Determine the [X, Y] coordinate at the center of the cell enclosing the given text.  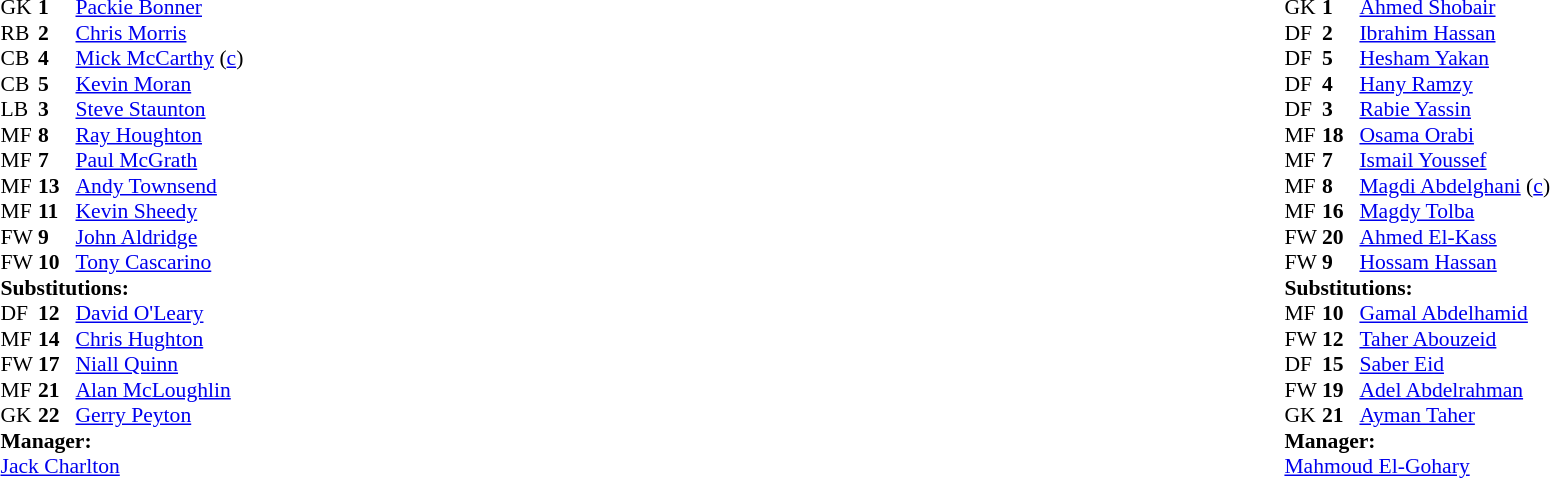
Kevin Moran [160, 84]
Kevin Sheedy [160, 211]
16 [1341, 211]
Paul McGrath [160, 161]
Magdy Tolba [1454, 211]
Alan McLoughlin [160, 390]
Chris Morris [160, 33]
Rabie Yassin [1454, 109]
13 [57, 186]
Gerry Peyton [160, 415]
14 [57, 339]
Ayman Taher [1454, 415]
Hossam Hassan [1454, 263]
Gamal Abdelhamid [1454, 313]
John Aldridge [160, 237]
Ibrahim Hassan [1454, 33]
Adel Abdelrahman [1454, 390]
11 [57, 211]
LB [19, 109]
17 [57, 365]
Ray Houghton [160, 135]
Ismail Youssef [1454, 161]
Chris Hughton [160, 339]
22 [57, 415]
20 [1341, 237]
Mick McCarthy (c) [160, 59]
Magdi Abdelghani (c) [1454, 186]
18 [1341, 135]
Hesham Yakan [1454, 59]
Saber Eid [1454, 365]
Niall Quinn [160, 365]
Ahmed El-Kass [1454, 237]
19 [1341, 390]
Andy Townsend [160, 186]
RB [19, 33]
Steve Staunton [160, 109]
Taher Abouzeid [1454, 339]
Tony Cascarino [160, 263]
Hany Ramzy [1454, 84]
Osama Orabi [1454, 135]
15 [1341, 365]
David O'Leary [160, 313]
